Find where the given text appears and provide that cell's center as [x, y] coordinate. 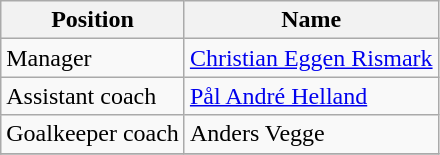
Goalkeeper coach [93, 134]
Christian Eggen Rismark [311, 58]
Position [93, 20]
Anders Vegge [311, 134]
Name [311, 20]
Pål André Helland [311, 96]
Assistant coach [93, 96]
Manager [93, 58]
